Return the [x, y] coordinate for the center point of the cell that contains the specified text.  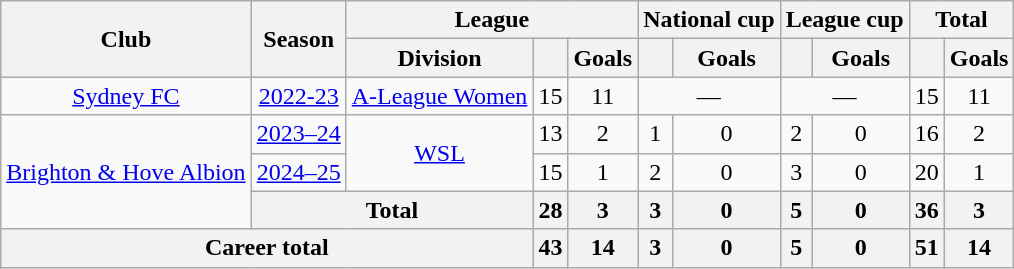
Career total [267, 248]
Sydney FC [126, 96]
Season [298, 39]
National cup [709, 20]
WSL [440, 153]
16 [926, 134]
2022-23 [298, 96]
51 [926, 248]
36 [926, 210]
2023–24 [298, 134]
2024–25 [298, 172]
28 [550, 210]
Division [440, 58]
Brighton & Hove Albion [126, 172]
13 [550, 134]
A-League Women [440, 96]
20 [926, 172]
Club [126, 39]
League cup [844, 20]
43 [550, 248]
League [492, 20]
